Capture the cell that displays the provided text and extract its (X, Y) central coordinate. 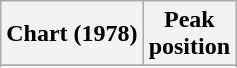
Peakposition (189, 34)
Chart (1978) (72, 34)
